Scan for the cell matching the given text and deliver its [x, y] coordinate at center. 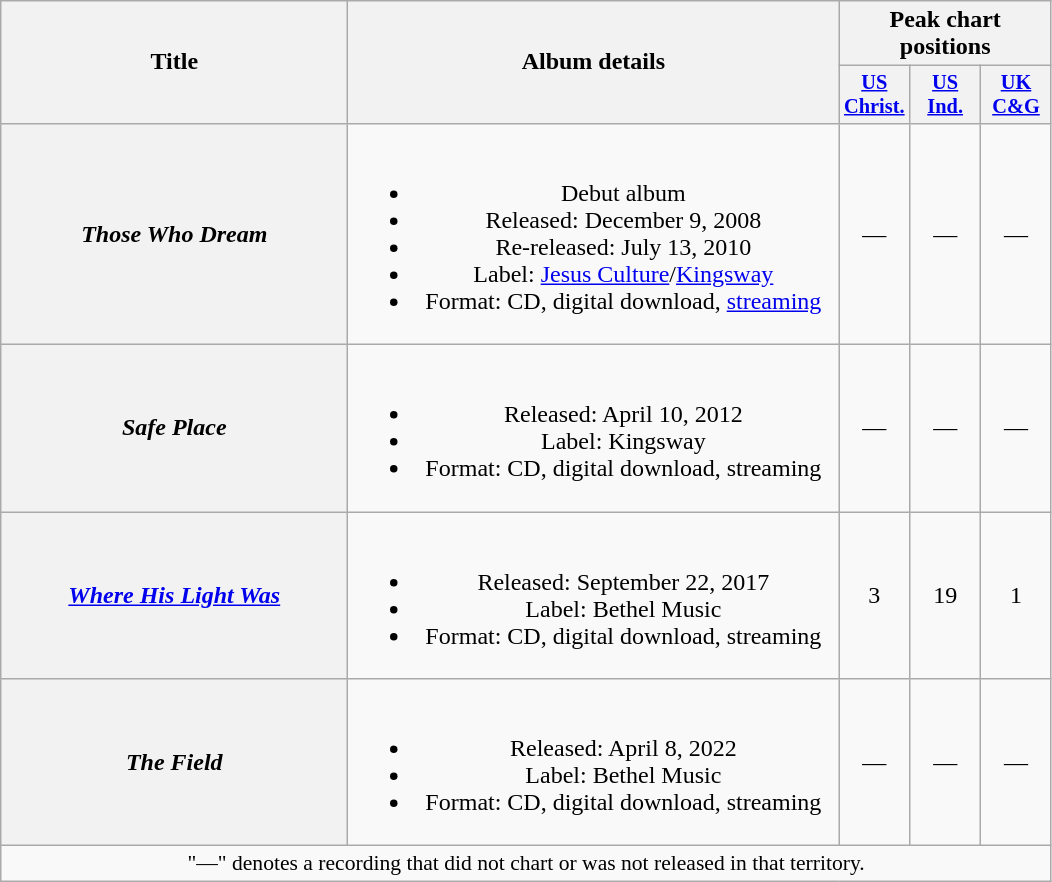
Debut albumReleased: December 9, 2008Re-released: July 13, 2010Label: Jesus Culture/KingswayFormat: CD, digital download, streaming [594, 234]
3 [874, 596]
Released: September 22, 2017Label: Bethel MusicFormat: CD, digital download, streaming [594, 596]
The Field [174, 762]
"—" denotes a recording that did not chart or was not released in that territory. [526, 864]
Safe Place [174, 428]
USChrist. [874, 95]
Released: April 8, 2022Label: Bethel MusicFormat: CD, digital download, streaming [594, 762]
Title [174, 62]
19 [946, 596]
Album details [594, 62]
USInd. [946, 95]
UKC&G [1016, 95]
Released: April 10, 2012Label: KingswayFormat: CD, digital download, streaming [594, 428]
Where His Light Was [174, 596]
Peak chart positions [946, 34]
1 [1016, 596]
Those Who Dream [174, 234]
